Detect which cell encompasses the target text, then output its (x, y) center coordinate. 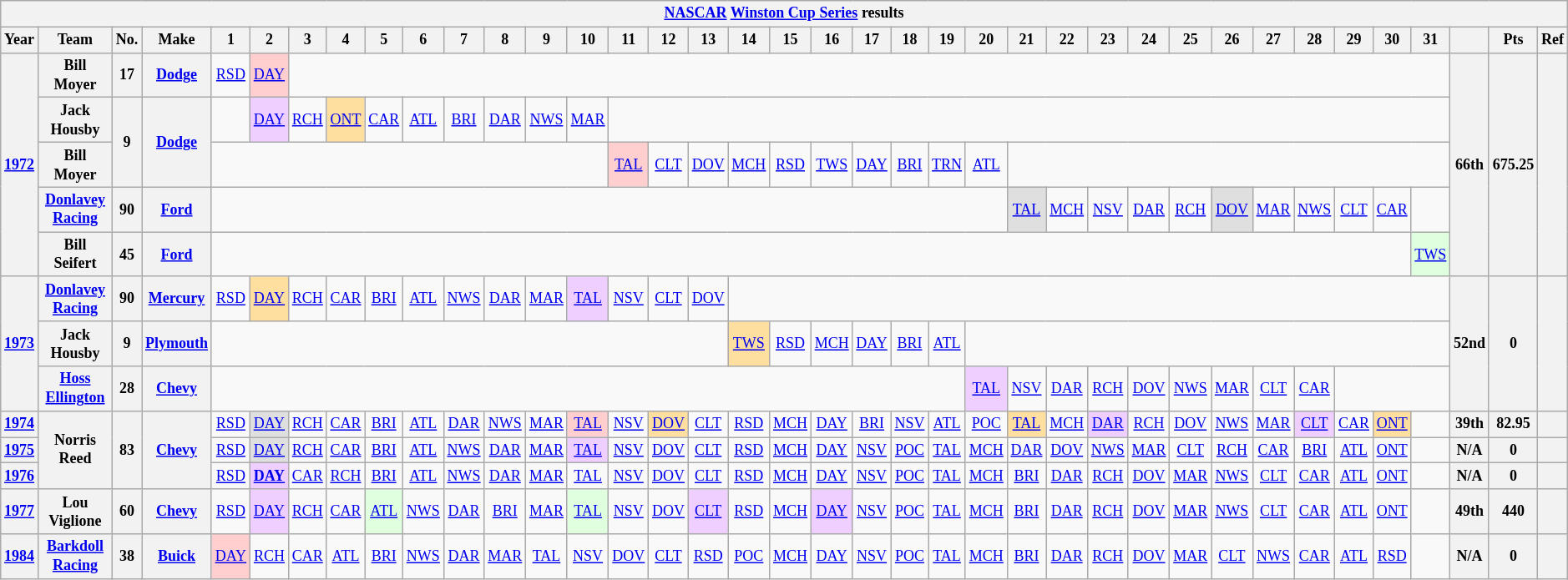
1984 (20, 557)
Hoss Ellington (75, 389)
Ref (1553, 40)
83 (127, 450)
7 (464, 40)
21 (1027, 40)
TRN (947, 164)
20 (986, 40)
2 (269, 40)
1975 (20, 451)
30 (1392, 40)
25 (1191, 40)
13 (708, 40)
14 (749, 40)
Year (20, 40)
15 (791, 40)
1973 (20, 344)
440 (1513, 512)
66th (1469, 164)
23 (1107, 40)
27 (1273, 40)
NASCAR Winston Cup Series results (784, 13)
5 (384, 40)
10 (588, 40)
1 (230, 40)
4 (346, 40)
Mercury (177, 299)
39th (1469, 424)
Make (177, 40)
Norris Reed (75, 450)
Buick (177, 557)
52nd (1469, 344)
49th (1469, 512)
11 (629, 40)
8 (505, 40)
Bill Seifert (75, 255)
82.95 (1513, 424)
675.25 (1513, 164)
6 (424, 40)
60 (127, 512)
3 (307, 40)
19 (947, 40)
22 (1067, 40)
Plymouth (177, 344)
1976 (20, 476)
Barkdoll Racing (75, 557)
Team (75, 40)
24 (1149, 40)
45 (127, 255)
26 (1232, 40)
31 (1431, 40)
12 (669, 40)
1972 (20, 164)
1974 (20, 424)
No. (127, 40)
1977 (20, 512)
Pts (1513, 40)
18 (910, 40)
16 (832, 40)
29 (1354, 40)
Lou Viglione (75, 512)
38 (127, 557)
